Capture the cell that displays the provided text and extract its (X, Y) central coordinate. 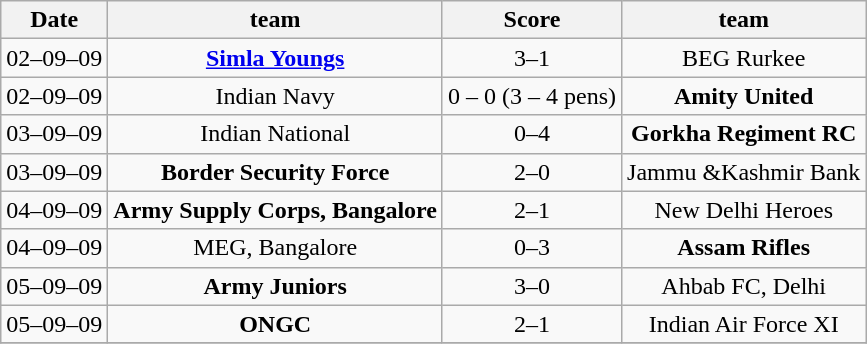
Gorkha Regiment RC (744, 134)
Indian National (276, 134)
Amity United (744, 96)
3–0 (532, 286)
Army Supply Corps, Bangalore (276, 210)
Indian Air Force XI (744, 324)
Jammu &Kashmir Bank (744, 172)
New Delhi Heroes (744, 210)
BEG Rurkee (744, 58)
ONGC (276, 324)
Simla Youngs (276, 58)
Date (54, 20)
Ahbab FC, Delhi (744, 286)
Border Security Force (276, 172)
Army Juniors (276, 286)
0–3 (532, 248)
0 – 0 (3 – 4 pens) (532, 96)
MEG, Bangalore (276, 248)
2–0 (532, 172)
3–1 (532, 58)
Indian Navy (276, 96)
Score (532, 20)
Assam Rifles (744, 248)
0–4 (532, 134)
